From the cell containing the given text, extract its center point as (x, y) coordinate. 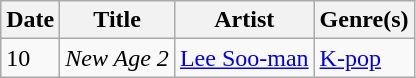
Artist (244, 20)
K-pop (364, 58)
10 (30, 58)
Title (118, 20)
Genre(s) (364, 20)
New Age 2 (118, 58)
Lee Soo-man (244, 58)
Date (30, 20)
